Scan for the cell matching the given text and deliver its (X, Y) coordinate at center. 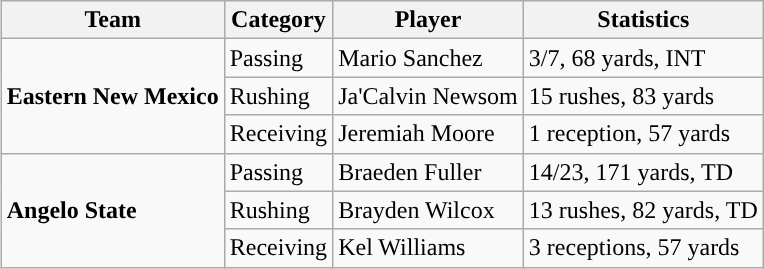
Braeden Fuller (428, 172)
3 receptions, 57 yards (643, 248)
Mario Sanchez (428, 58)
Brayden Wilcox (428, 210)
14/23, 171 yards, TD (643, 172)
Player (428, 20)
Team (112, 20)
3/7, 68 yards, INT (643, 58)
Jeremiah Moore (428, 134)
1 reception, 57 yards (643, 134)
13 rushes, 82 yards, TD (643, 210)
Kel Williams (428, 248)
Eastern New Mexico (112, 96)
Category (278, 20)
Statistics (643, 20)
Angelo State (112, 210)
15 rushes, 83 yards (643, 96)
Ja'Calvin Newsom (428, 96)
